Search for the cell housing the specified text and yield its [X, Y] center coordinate. 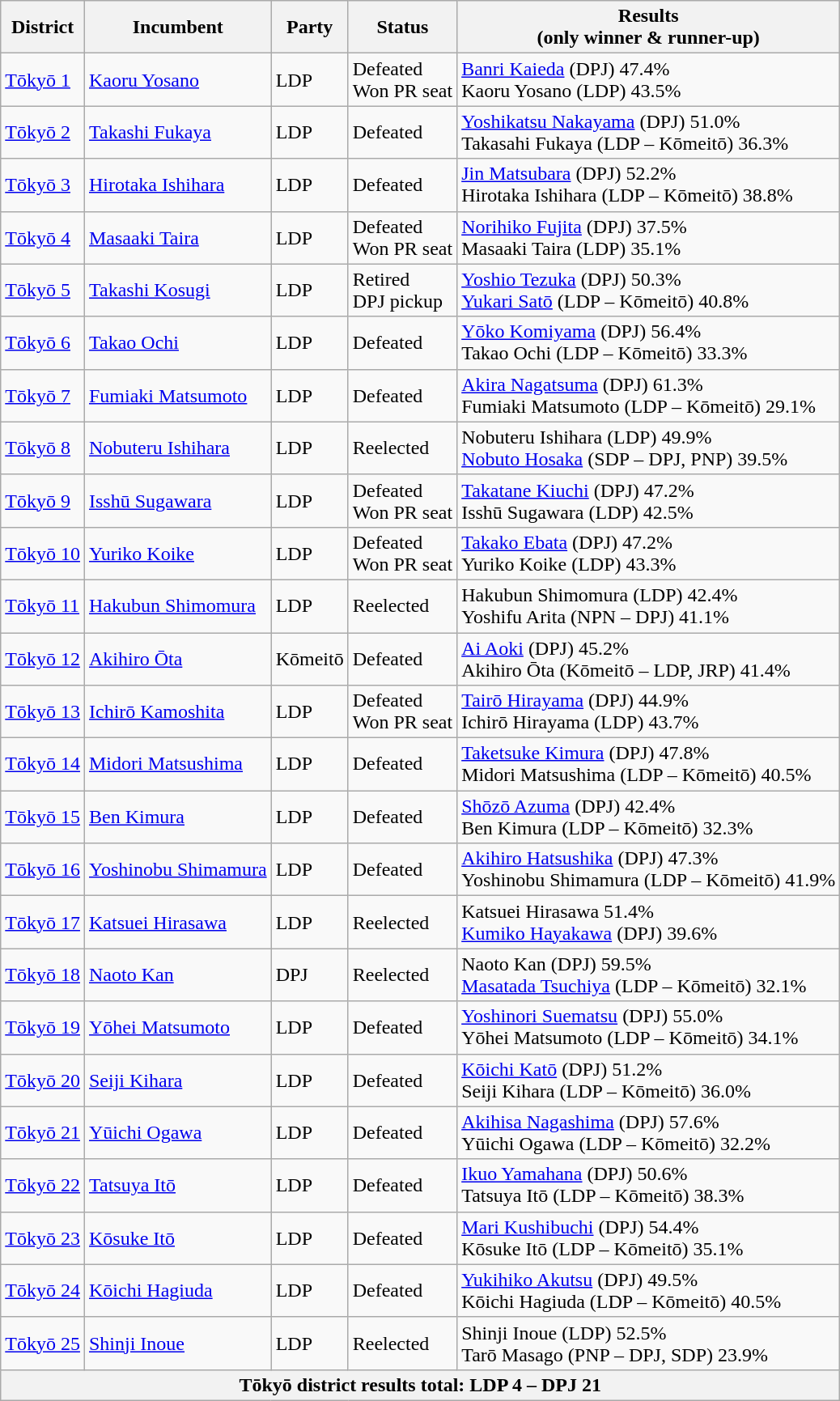
District [43, 28]
Tōkyō 8 [43, 448]
Takashi Kosugi [178, 290]
Hakubun Shimomura (LDP) 42.4%Yoshifu Arita (NPN – DPJ) 41.1% [649, 605]
Ben Kimura [178, 817]
Akihiro Ōta [178, 659]
Mari Kushibuchi (DPJ) 54.4%Kōsuke Itō (LDP – Kōmeitō) 35.1% [649, 1238]
DPJ [309, 974]
Shinji Inoue [178, 1344]
Yoshio Tezuka (DPJ) 50.3%Yukari Satō (LDP – Kōmeitō) 40.8% [649, 290]
Masaaki Taira [178, 238]
Kōichi Hagiuda [178, 1290]
Yōko Komiyama (DPJ) 56.4%Takao Ochi (LDP – Kōmeitō) 33.3% [649, 343]
Yoshikatsu Nakayama (DPJ) 51.0%Takasahi Fukaya (LDP – Kōmeitō) 36.3% [649, 133]
Nobuteru Ishihara [178, 448]
Takako Ebata (DPJ) 47.2%Yuriko Koike (LDP) 43.3% [649, 554]
Tōkyō 18 [43, 974]
Akira Nagatsuma (DPJ) 61.3%Fumiaki Matsumoto (LDP – Kōmeitō) 29.1% [649, 395]
Kōichi Katō (DPJ) 51.2%Seiji Kihara (LDP – Kōmeitō) 36.0% [649, 1080]
Tōkyō 7 [43, 395]
Status [402, 28]
Yūichi Ogawa [178, 1133]
Isshū Sugawara [178, 500]
Tōkyō 22 [43, 1185]
Takatane Kiuchi (DPJ) 47.2%Isshū Sugawara (LDP) 42.5% [649, 500]
Akihisa Nagashima (DPJ) 57.6%Yūichi Ogawa (LDP – Kōmeitō) 32.2% [649, 1133]
Takao Ochi [178, 343]
Tōkyō 17 [43, 923]
Akihiro Hatsushika (DPJ) 47.3%Yoshinobu Shimamura (LDP – Kōmeitō) 41.9% [649, 869]
Tōkyō 10 [43, 554]
Tōkyō 20 [43, 1080]
Tōkyō 21 [43, 1133]
Tōkyō district results total: LDP 4 – DPJ 21 [421, 1385]
Results(only winner & runner-up) [649, 28]
Tōkyō 3 [43, 185]
Tōkyō 24 [43, 1290]
Tōkyō 4 [43, 238]
Midori Matsushima [178, 764]
Tōkyō 15 [43, 817]
Tōkyō 1 [43, 79]
Katsuei Hirasawa 51.4% Kumiko Hayakawa (DPJ) 39.6% [649, 923]
Shōzō Azuma (DPJ) 42.4%Ben Kimura (LDP – Kōmeitō) 32.3% [649, 817]
Hakubun Shimomura [178, 605]
Tōkyō 5 [43, 290]
Ichirō Kamoshita [178, 712]
Kōmeitō [309, 659]
Nobuteru Ishihara (LDP) 49.9%Nobuto Hosaka (SDP – DPJ, PNP) 39.5% [649, 448]
RetiredDPJ pickup [402, 290]
Naoto Kan [178, 974]
Shinji Inoue (LDP) 52.5%Tarō Masago (PNP – DPJ, SDP) 23.9% [649, 1344]
Tōkyō 13 [43, 712]
Taketsuke Kimura (DPJ) 47.8%Midori Matsushima (LDP – Kōmeitō) 40.5% [649, 764]
Tōkyō 19 [43, 1028]
Hirotaka Ishihara [178, 185]
Kōsuke Itō [178, 1238]
Yoshinobu Shimamura [178, 869]
Tōkyō 16 [43, 869]
Ikuo Yamahana (DPJ) 50.6%Tatsuya Itō (LDP – Kōmeitō) 38.3% [649, 1185]
Jin Matsubara (DPJ) 52.2%Hirotaka Ishihara (LDP – Kōmeitō) 38.8% [649, 185]
Tōkyō 9 [43, 500]
Kaoru Yosano [178, 79]
Fumiaki Matsumoto [178, 395]
Katsuei Hirasawa [178, 923]
Tōkyō 14 [43, 764]
Party [309, 28]
Seiji Kihara [178, 1080]
Norihiko Fujita (DPJ) 37.5%Masaaki Taira (LDP) 35.1% [649, 238]
Yukihiko Akutsu (DPJ) 49.5%Kōichi Hagiuda (LDP – Kōmeitō) 40.5% [649, 1290]
Yuriko Koike [178, 554]
Tatsuya Itō [178, 1185]
Tōkyō 6 [43, 343]
Tōkyō 11 [43, 605]
Ai Aoki (DPJ) 45.2%Akihiro Ōta (Kōmeitō – LDP, JRP) 41.4% [649, 659]
Banri Kaieda (DPJ) 47.4%Kaoru Yosano (LDP) 43.5% [649, 79]
Yōhei Matsumoto [178, 1028]
Naoto Kan (DPJ) 59.5%Masatada Tsuchiya (LDP – Kōmeitō) 32.1% [649, 974]
Tōkyō 12 [43, 659]
Incumbent [178, 28]
Tōkyō 23 [43, 1238]
Tairō Hirayama (DPJ) 44.9%Ichirō Hirayama (LDP) 43.7% [649, 712]
Yoshinori Suematsu (DPJ) 55.0%Yōhei Matsumoto (LDP – Kōmeitō) 34.1% [649, 1028]
Takashi Fukaya [178, 133]
Tōkyō 2 [43, 133]
Tōkyō 25 [43, 1344]
